Determine the (x, y) coordinate at the center of the cell enclosing the given text.  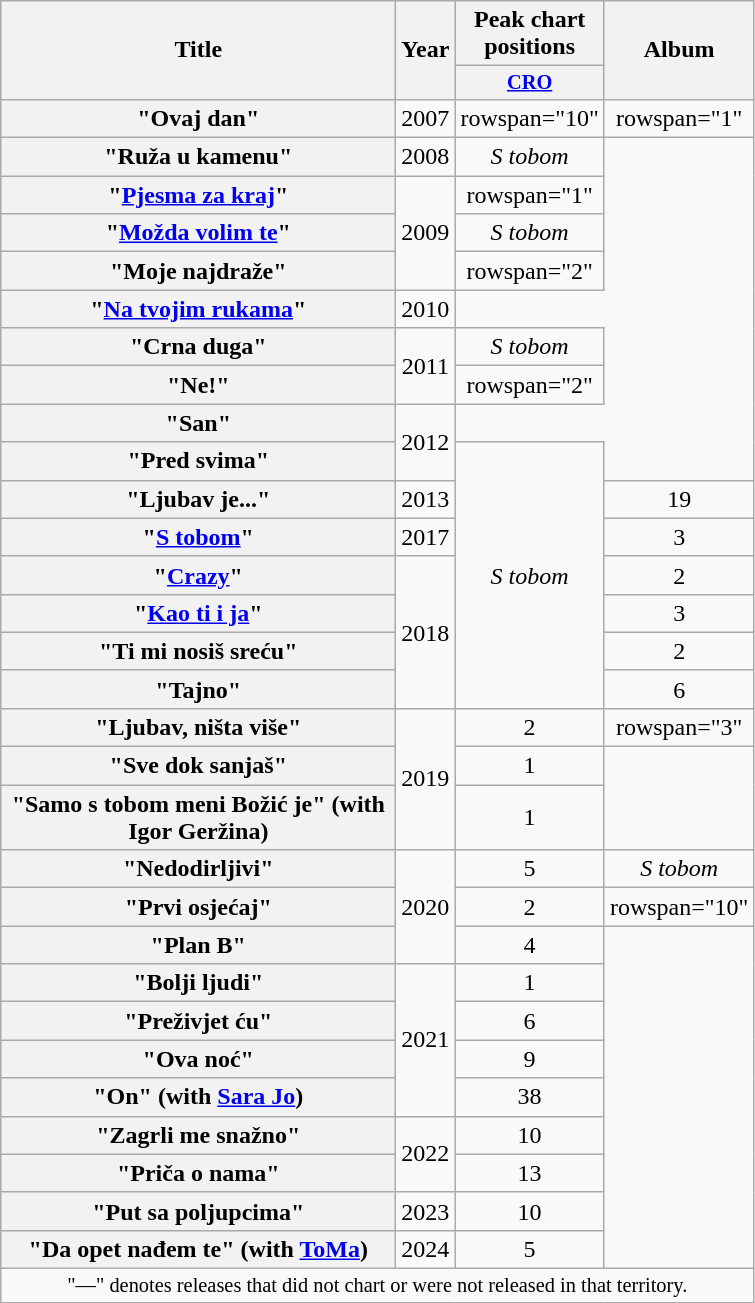
"Crna duga" (198, 347)
"Samo s tobom meni Božić je" (with Igor Geržina) (198, 818)
2018 (426, 632)
"Da opet nađem te" (with ToMa) (198, 1249)
"Moje najdraže" (198, 271)
"Zagrli me snažno" (198, 1135)
38 (530, 1097)
"Možda volim te" (198, 233)
Title (198, 50)
"Tajno" (198, 689)
"Ti mi nosiš sreću" (198, 651)
4 (530, 945)
"Plan B" (198, 945)
2021 (426, 1040)
"Ljubav, ništa više" (198, 727)
"Ne!" (198, 385)
"Crazy" (198, 575)
Year (426, 50)
rowspan="3" (679, 727)
"Bolji ljudi" (198, 983)
2024 (426, 1249)
13 (530, 1173)
9 (530, 1059)
"Pred svima" (198, 461)
"Put sa poljupcima" (198, 1211)
2022 (426, 1154)
"Prvi osjećaj" (198, 907)
"Ljubav je..." (198, 499)
"Na tvojim rukama" (198, 309)
2013 (426, 499)
"Ruža u kamenu" (198, 157)
"Preživjet ću" (198, 1021)
"Ovaj dan" (198, 118)
2009 (426, 233)
2010 (426, 309)
2012 (426, 442)
"San" (198, 423)
2023 (426, 1211)
2011 (426, 366)
CRO (530, 83)
2019 (426, 778)
"Ova noć" (198, 1059)
Peak chart positions (530, 34)
"Priča o nama" (198, 1173)
"S tobom" (198, 537)
"Pjesma za kraj" (198, 195)
"—" denotes releases that did not chart or were not released in that territory. (378, 1285)
2007 (426, 118)
"On" (with Sara Jo) (198, 1097)
2008 (426, 157)
"Nedodirljivi" (198, 869)
19 (679, 499)
2020 (426, 907)
Album (679, 50)
"Sve dok sanjaš" (198, 766)
2017 (426, 537)
"Kao ti i ja" (198, 613)
